Locate the cell with the specified text and output its [X, Y] center coordinate. 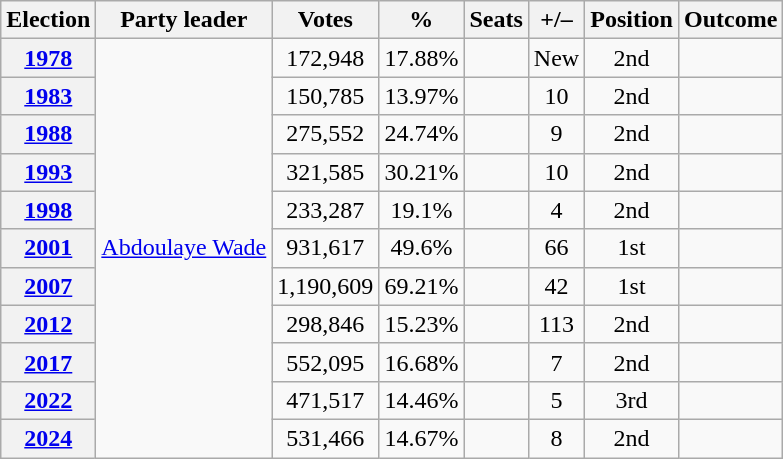
69.21% [422, 286]
531,466 [326, 438]
% [422, 20]
30.21% [422, 172]
113 [556, 324]
275,552 [326, 134]
2024 [48, 438]
5 [556, 400]
2017 [48, 362]
1978 [48, 58]
552,095 [326, 362]
14.46% [422, 400]
471,517 [326, 400]
13.97% [422, 96]
Votes [326, 20]
1983 [48, 96]
2007 [48, 286]
+/– [556, 20]
66 [556, 248]
172,948 [326, 58]
233,287 [326, 210]
8 [556, 438]
150,785 [326, 96]
2012 [48, 324]
14.67% [422, 438]
Abdoulaye Wade [184, 248]
298,846 [326, 324]
1998 [48, 210]
1,190,609 [326, 286]
3rd [632, 400]
2001 [48, 248]
9 [556, 134]
321,585 [326, 172]
17.88% [422, 58]
Party leader [184, 20]
16.68% [422, 362]
1993 [48, 172]
2022 [48, 400]
Election [48, 20]
1988 [48, 134]
New [556, 58]
Seats [496, 20]
Position [632, 20]
19.1% [422, 210]
24.74% [422, 134]
7 [556, 362]
42 [556, 286]
49.6% [422, 248]
15.23% [422, 324]
Outcome [730, 20]
4 [556, 210]
931,617 [326, 248]
